From the cell containing the given text, extract its center point as (X, Y) coordinate. 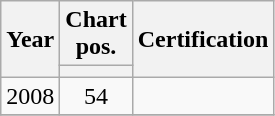
54 (96, 96)
Certification (203, 39)
2008 (30, 96)
Year (30, 39)
Chart pos. (96, 34)
